Output the (X, Y) coordinate of the center of the cell containing the given text.  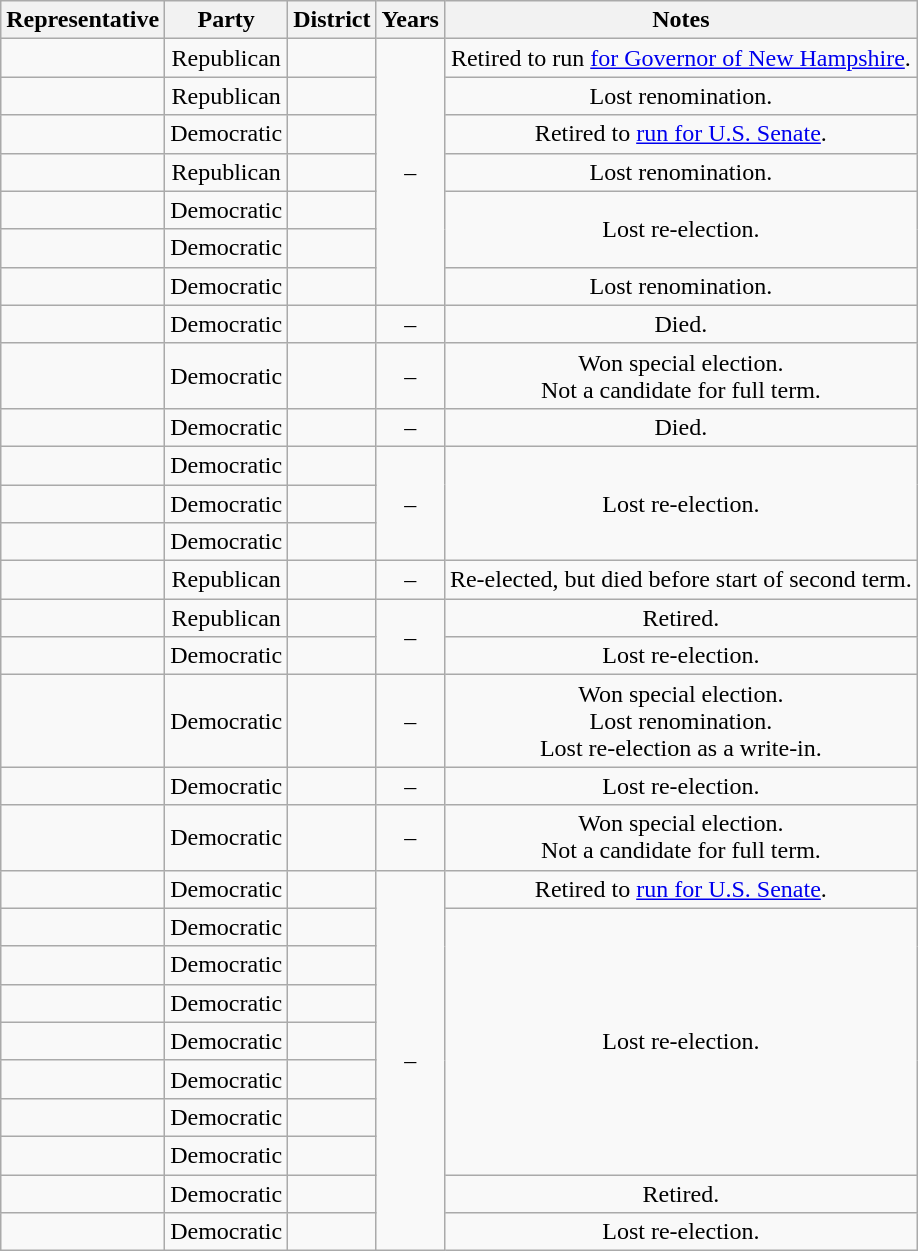
Notes (680, 20)
District (332, 20)
Retired to run for Governor of New Hampshire. (680, 58)
Representative (83, 20)
Won special election.Lost renomination.Lost re-election as a write-in. (680, 721)
Years (410, 20)
Re-elected, but died before start of second term. (680, 580)
Party (226, 20)
